Locate the cell with the specified text and output its (x, y) center coordinate. 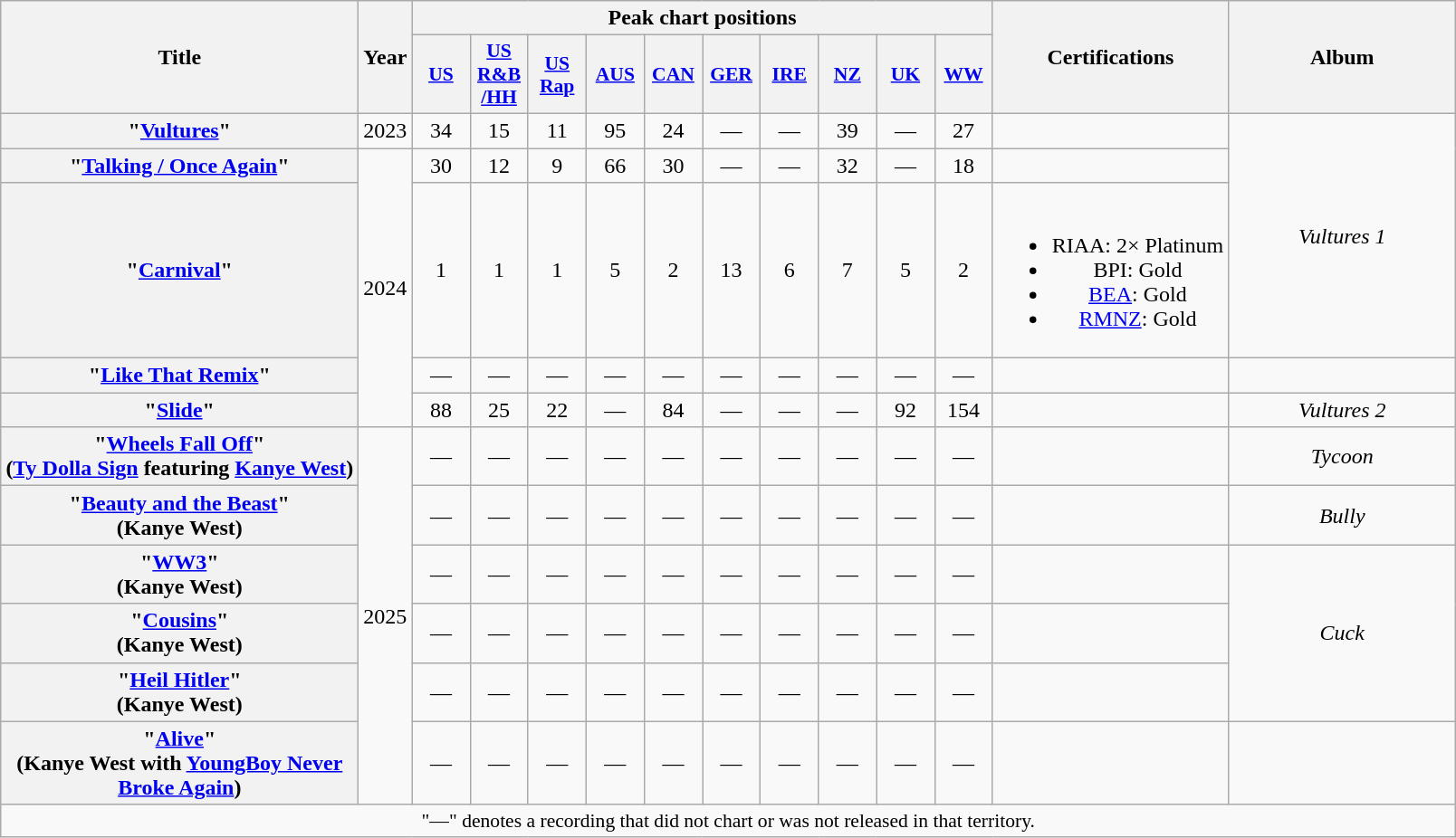
13 (732, 271)
12 (499, 166)
"Wheels Fall Off"(Ty Dolla Sign featuring Kanye West) (179, 456)
6 (790, 271)
Certifications (1110, 58)
39 (848, 130)
"Alive"(Kanye West with YoungBoy Never Broke Again) (179, 763)
88 (441, 410)
11 (557, 130)
22 (557, 410)
9 (557, 166)
Vultures 1 (1342, 235)
"—" denotes a recording that did not chart or was not released in that territory. (728, 821)
7 (848, 271)
AUS (615, 74)
2024 (386, 288)
US (441, 74)
34 (441, 130)
84 (673, 410)
"Slide" (179, 410)
32 (848, 166)
NZ (848, 74)
24 (673, 130)
Title (179, 58)
RIAA: 2× PlatinumBPI: GoldBEA: GoldRMNZ: Gold (1110, 271)
Year (386, 58)
15 (499, 130)
"Beauty and the Beast"(Kanye West) (179, 516)
18 (963, 166)
WW (963, 74)
"Like That Remix" (179, 376)
Album (1342, 58)
95 (615, 130)
27 (963, 130)
25 (499, 410)
"Carnival" (179, 271)
Tycoon (1342, 456)
2025 (386, 615)
Bully (1342, 516)
Peak chart positions (703, 18)
92 (905, 410)
"Talking / Once Again" (179, 166)
GER (732, 74)
2023 (386, 130)
"Vultures" (179, 130)
Vultures 2 (1342, 410)
UK (905, 74)
IRE (790, 74)
USRap (557, 74)
Cuck (1342, 633)
"Heil Hitler"(Kanye West) (179, 691)
"WW3"(Kanye West) (179, 574)
154 (963, 410)
66 (615, 166)
USR&B/HH (499, 74)
"Cousins"(Kanye West) (179, 633)
CAN (673, 74)
